Detect which cell encompasses the target text, then output its [X, Y] center coordinate. 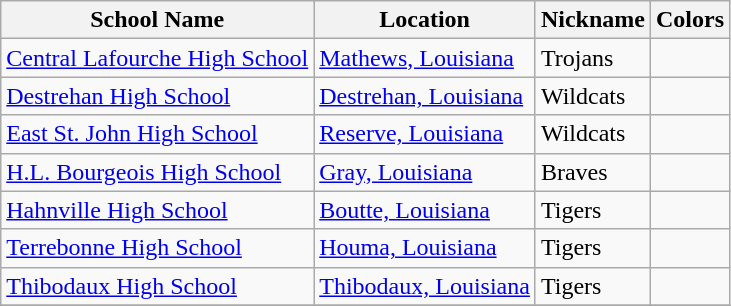
Destrehan High School [158, 96]
Houma, Louisiana [425, 248]
Mathews, Louisiana [425, 58]
East St. John High School [158, 134]
H.L. Bourgeois High School [158, 172]
Thibodaux, Louisiana [425, 286]
Thibodaux High School [158, 286]
Reserve, Louisiana [425, 134]
Location [425, 20]
Boutte, Louisiana [425, 210]
Central Lafourche High School [158, 58]
Trojans [592, 58]
Destrehan, Louisiana [425, 96]
Colors [690, 20]
Braves [592, 172]
Terrebonne High School [158, 248]
Hahnville High School [158, 210]
Gray, Louisiana [425, 172]
Nickname [592, 20]
School Name [158, 20]
